Return [X, Y] of the center of cell containing provided text 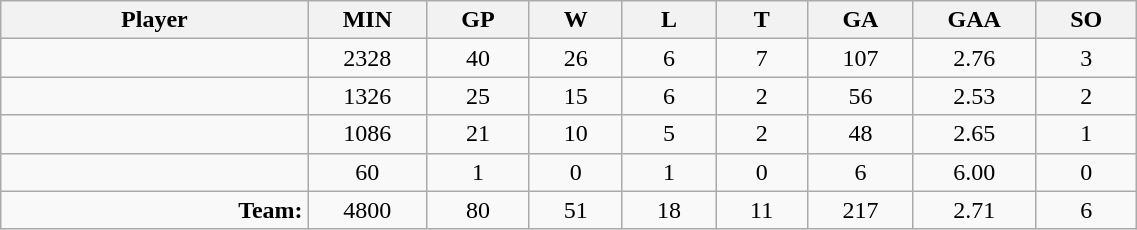
SO [1086, 20]
4800 [368, 210]
GA [860, 20]
25 [478, 96]
217 [860, 210]
GAA [974, 20]
2.71 [974, 210]
6.00 [974, 172]
80 [478, 210]
51 [576, 210]
107 [860, 58]
26 [576, 58]
Player [154, 20]
7 [762, 58]
21 [478, 134]
2.76 [974, 58]
T [762, 20]
L [668, 20]
1326 [368, 96]
15 [576, 96]
40 [478, 58]
Team: [154, 210]
5 [668, 134]
48 [860, 134]
18 [668, 210]
2328 [368, 58]
MIN [368, 20]
2.53 [974, 96]
10 [576, 134]
11 [762, 210]
W [576, 20]
1086 [368, 134]
GP [478, 20]
56 [860, 96]
60 [368, 172]
3 [1086, 58]
2.65 [974, 134]
